Identify which cell holds the provided text, then report its [X, Y] central coordinate. 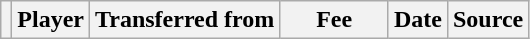
Fee [334, 20]
Player [51, 20]
Source [488, 20]
Transferred from [185, 20]
Date [418, 20]
